Determine the [x, y] coordinate at the center of the cell enclosing the given text.  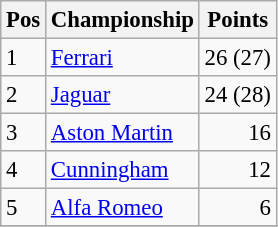
Pos [24, 20]
Aston Martin [123, 133]
12 [238, 170]
Championship [123, 20]
Alfa Romeo [123, 208]
6 [238, 208]
Ferrari [123, 58]
24 (28) [238, 95]
5 [24, 208]
1 [24, 58]
4 [24, 170]
26 (27) [238, 58]
Cunningham [123, 170]
3 [24, 133]
Jaguar [123, 95]
2 [24, 95]
16 [238, 133]
Points [238, 20]
